For the text-containing cell, return its midpoint in [x, y] coordinate format. 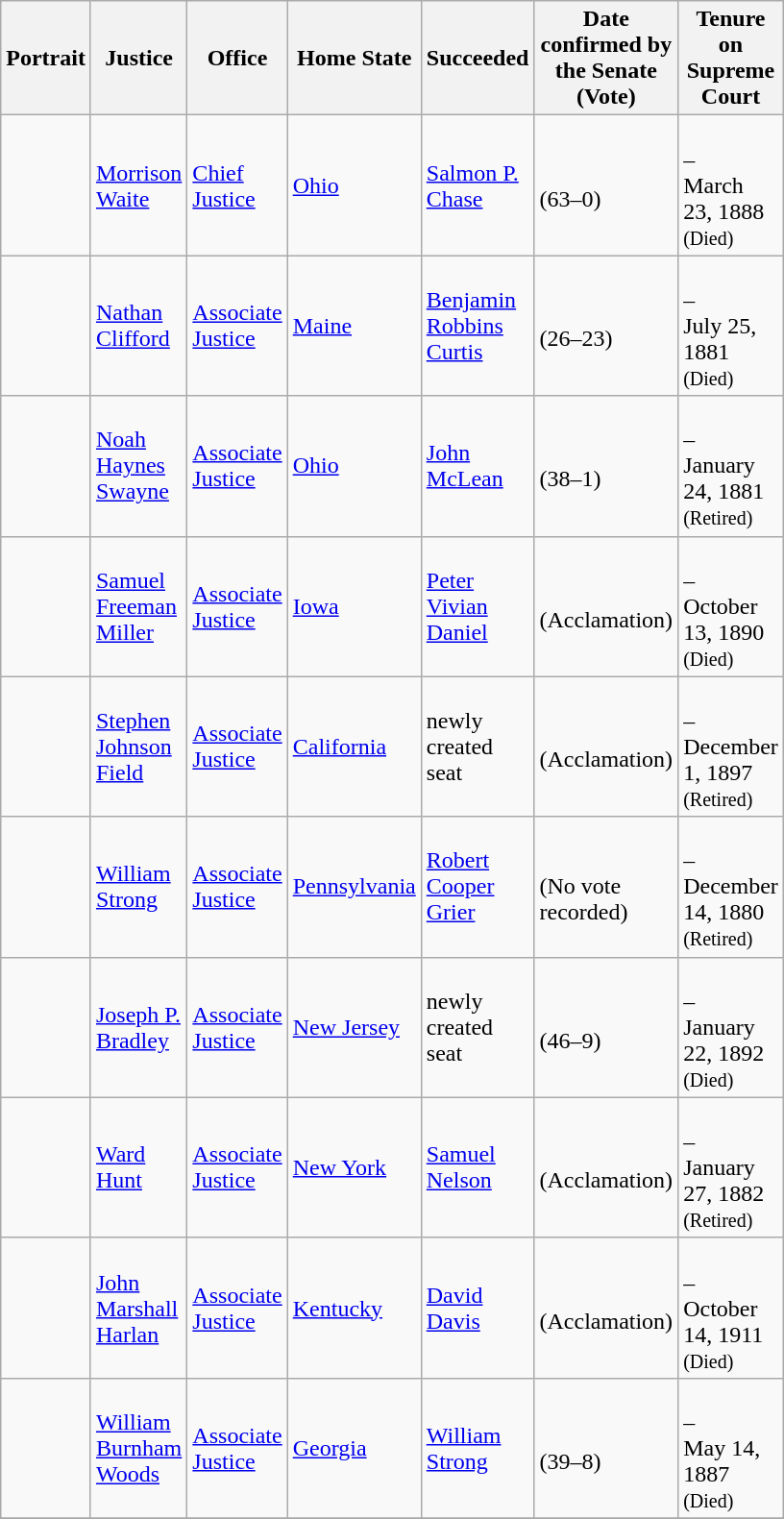
(39–8) [606, 1448]
William Burnham Woods [138, 1448]
–October 14, 1911(Died) [731, 1308]
Tenure on Supreme Court [731, 58]
Kentucky [354, 1308]
Morrison Waite [138, 185]
Peter Vivian Daniel [478, 606]
Samuel Nelson [478, 1167]
Date confirmed by the Senate(Vote) [606, 58]
Robert Cooper Grier [478, 887]
Noah Haynes Swayne [138, 466]
Ward Hunt [138, 1167]
–October 13, 1890(Died) [731, 606]
Succeeded [478, 58]
David Davis [478, 1308]
Justice [138, 58]
–December 14, 1880(Retired) [731, 887]
Iowa [354, 606]
Maine [354, 326]
(26–23) [606, 326]
Pennsylvania [354, 887]
New Jersey [354, 1027]
–March 23, 1888(Died) [731, 185]
Samuel Freeman Miller [138, 606]
–December 1, 1897(Retired) [731, 747]
Chief Justice [237, 185]
Benjamin Robbins Curtis [478, 326]
Georgia [354, 1448]
–January 22, 1892(Died) [731, 1027]
John Marshall Harlan [138, 1308]
John McLean [478, 466]
Salmon P. Chase [478, 185]
(46–9) [606, 1027]
California [354, 747]
Portrait [46, 58]
(38–1) [606, 466]
Home State [354, 58]
(No vote recorded) [606, 887]
–May 14, 1887(Died) [731, 1448]
–January 27, 1882(Retired) [731, 1167]
–July 25, 1881(Died) [731, 326]
–January 24, 1881(Retired) [731, 466]
Nathan Clifford [138, 326]
Joseph P. Bradley [138, 1027]
New York [354, 1167]
(63–0) [606, 185]
Stephen Johnson Field [138, 747]
Office [237, 58]
